Extract the (X, Y) coordinate from the center of the cell holding the provided text.  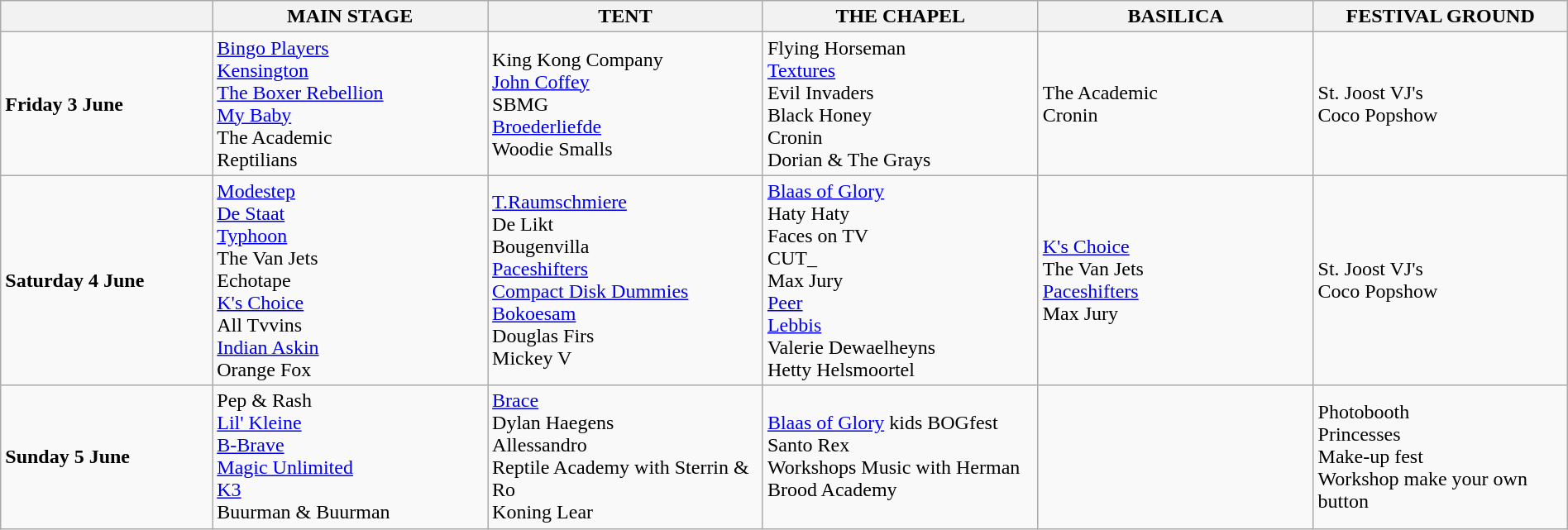
Blaas of GloryHaty HatyFaces on TVCUT_Max JuryPeerLebbisValerie DewaelheynsHetty Helsmoortel (900, 280)
BraceDylan HaegensAllessandroReptile Academy with Sterrin & RoKoning Lear (625, 456)
Blaas of Glory kids BOGfestSanto RexWorkshops Music with Herman Brood Academy (900, 456)
Sunday 5 June (107, 456)
MAIN STAGE (351, 17)
King Kong CompanyJohn CoffeySBMGBroederliefdeWoodie Smalls (625, 104)
Flying HorsemanTexturesEvil InvadersBlack HoneyCroninDorian & The Grays (900, 104)
K's ChoiceThe Van JetsPaceshiftersMax Jury (1176, 280)
PhotoboothPrincessesMake-up festWorkshop make your own button (1441, 456)
FESTIVAL GROUND (1441, 17)
Pep & RashLil' KleineB-BraveMagic UnlimitedK3Buurman & Buurman (351, 456)
The AcademicCronin (1176, 104)
T.RaumschmiereDe LiktBougenvillaPaceshiftersCompact Disk DummiesBokoesamDouglas FirsMickey V (625, 280)
Bingo PlayersKensingtonThe Boxer RebellionMy BabyThe AcademicReptilians (351, 104)
ModestepDe StaatTyphoonThe Van JetsEchotapeK's ChoiceAll TvvinsIndian AskinOrange Fox (351, 280)
TENT (625, 17)
THE CHAPEL (900, 17)
Saturday 4 June (107, 280)
BASILICA (1176, 17)
Friday 3 June (107, 104)
